Scan for the cell matching the given text and deliver its (x, y) coordinate at center. 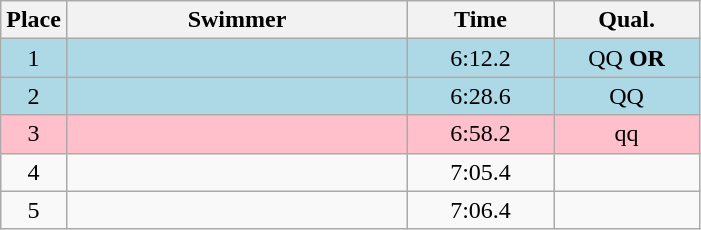
Place (34, 20)
Swimmer (236, 20)
3 (34, 134)
2 (34, 96)
5 (34, 210)
QQ (627, 96)
6:12.2 (481, 58)
6:28.6 (481, 96)
Qual. (627, 20)
6:58.2 (481, 134)
4 (34, 172)
1 (34, 58)
7:05.4 (481, 172)
QQ OR (627, 58)
7:06.4 (481, 210)
qq (627, 134)
Time (481, 20)
